Return the [x, y] coordinate for the center point of the cell that contains the specified text.  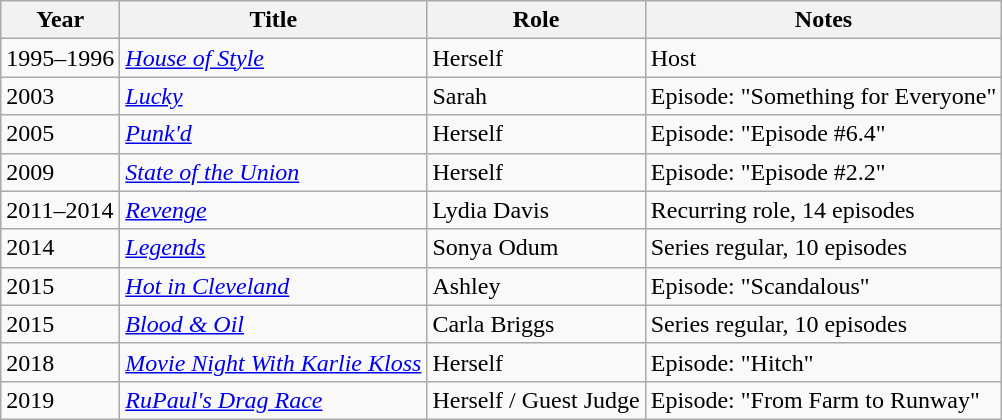
Episode: "From Farm to Runway" [824, 400]
Host [824, 58]
State of the Union [274, 172]
Lydia Davis [536, 210]
Legends [274, 248]
2005 [60, 134]
Carla Briggs [536, 324]
Episode: "Something for Everyone" [824, 96]
Title [274, 20]
Punk'd [274, 134]
Recurring role, 14 episodes [824, 210]
2018 [60, 362]
2009 [60, 172]
2011–2014 [60, 210]
2003 [60, 96]
Revenge [274, 210]
2014 [60, 248]
RuPaul's Drag Race [274, 400]
Movie Night With Karlie Kloss [274, 362]
Role [536, 20]
Episode: "Hitch" [824, 362]
Hot in Cleveland [274, 286]
Sarah [536, 96]
Lucky [274, 96]
Notes [824, 20]
Blood & Oil [274, 324]
House of Style [274, 58]
1995–1996 [60, 58]
Year [60, 20]
2019 [60, 400]
Episode: "Episode #6.4" [824, 134]
Herself / Guest Judge [536, 400]
Sonya Odum [536, 248]
Episode: "Scandalous" [824, 286]
Ashley [536, 286]
Episode: "Episode #2.2" [824, 172]
